Return the (X, Y) coordinate for the center point of the cell that contains the specified text.  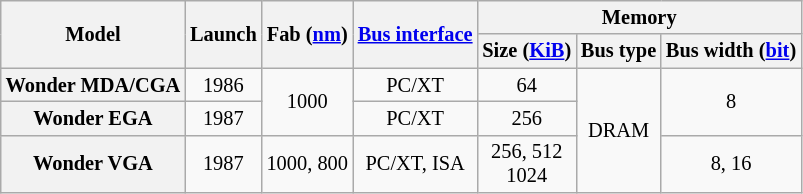
1000, 800 (308, 164)
Launch (224, 34)
256 (526, 118)
Wonder MDA/CGA (93, 85)
Wonder VGA (93, 164)
256, 5121024 (526, 164)
Memory (639, 17)
Bus width (bit) (731, 51)
Wonder EGA (93, 118)
64 (526, 85)
Model (93, 34)
PC/XT, ISA (416, 164)
8, 16 (731, 164)
1986 (224, 85)
DRAM (618, 130)
Bus interface (416, 34)
Bus type (618, 51)
Fab (nm) (308, 34)
1000 (308, 102)
Size (KiB) (526, 51)
8 (731, 102)
